From the cell containing the given text, extract its center point as [x, y] coordinate. 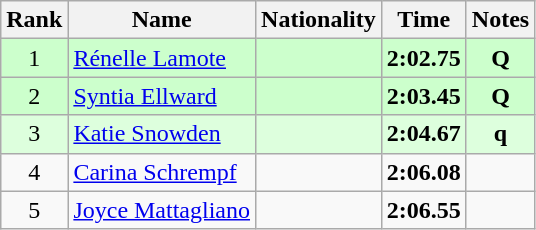
2 [34, 96]
4 [34, 172]
2:06.55 [424, 210]
Rénelle Lamote [162, 58]
5 [34, 210]
Notes [500, 20]
1 [34, 58]
2:02.75 [424, 58]
2:04.67 [424, 134]
Rank [34, 20]
q [500, 134]
Katie Snowden [162, 134]
Syntia Ellward [162, 96]
Time [424, 20]
2:03.45 [424, 96]
Joyce Mattagliano [162, 210]
Name [162, 20]
Carina Schrempf [162, 172]
2:06.08 [424, 172]
3 [34, 134]
Nationality [319, 20]
